Search for the cell housing the specified text and yield its [x, y] center coordinate. 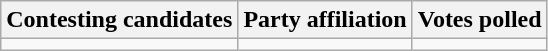
Contesting candidates [120, 20]
Votes polled [480, 20]
Party affiliation [325, 20]
